Find where the given text appears and provide that cell's center as [X, Y] coordinate. 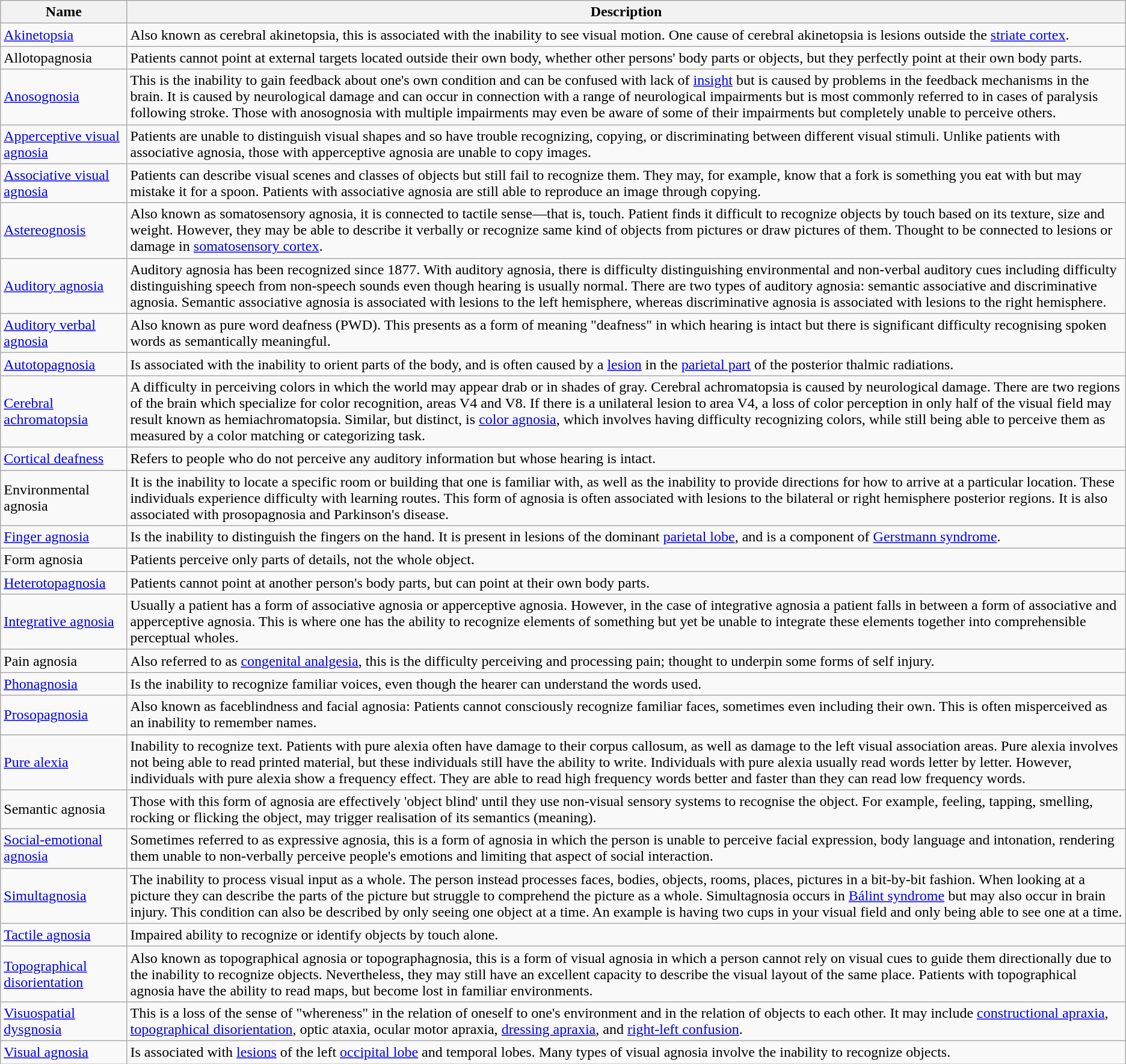
Auditory agnosia [64, 286]
Allotopagnosia [64, 58]
Social-emotional agnosia [64, 848]
Visual agnosia [64, 1052]
Prosopagnosia [64, 715]
Cerebral achromatopsia [64, 411]
Tactile agnosia [64, 935]
Autotopagnosia [64, 364]
Pain agnosia [64, 661]
Is the inability to recognize familiar voices, even though the hearer can understand the words used. [626, 684]
Description [626, 12]
Semantic agnosia [64, 810]
Akinetopsia [64, 35]
Patients cannot point at another person's body parts, but can point at their own body parts. [626, 583]
Cortical deafness [64, 458]
Associative visual agnosia [64, 183]
Refers to people who do not perceive any auditory information but whose hearing is intact. [626, 458]
Also referred to as congenital analgesia, this is the difficulty perceiving and processing pain; thought to underpin some forms of self injury. [626, 661]
Phonagnosia [64, 684]
Name [64, 12]
Auditory verbal agnosia [64, 333]
Visuospatial dysgnosia [64, 1021]
Impaired ability to recognize or identify objects by touch alone. [626, 935]
Environmental agnosia [64, 498]
Simultagnosia [64, 896]
Astereognosis [64, 230]
Patients perceive only parts of details, not the whole object. [626, 560]
Anosognosia [64, 97]
Form agnosia [64, 560]
Finger agnosia [64, 537]
Is associated with lesions of the left occipital lobe and temporal lobes. Many types of visual agnosia involve the inability to recognize objects. [626, 1052]
Integrative agnosia [64, 622]
Topographical disorientation [64, 974]
Apperceptive visual agnosia [64, 144]
Heterotopagnosia [64, 583]
Pure alexia [64, 762]
